Extract the [x, y] coordinate from the center of the cell holding the provided text.  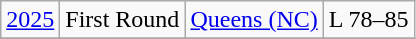
L 78–85 [368, 20]
2025 [30, 20]
Queens (NC) [254, 20]
First Round [122, 20]
